Scan for the cell matching the given text and deliver its [X, Y] coordinate at center. 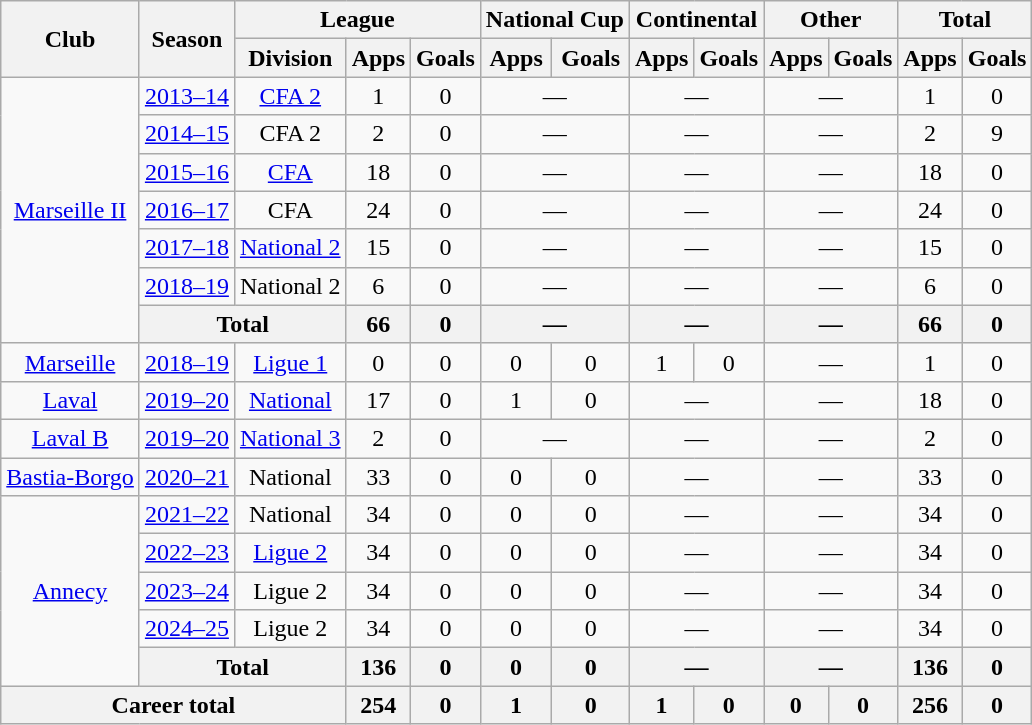
Club [70, 39]
2013–14 [186, 96]
Marseille [70, 362]
Laval B [70, 438]
Career total [174, 705]
9 [997, 134]
Other [831, 20]
254 [378, 705]
Continental [696, 20]
2015–16 [186, 172]
Division [290, 58]
17 [378, 400]
Ligue 1 [290, 362]
2017–18 [186, 248]
256 [930, 705]
Marseille II [70, 210]
2016–17 [186, 210]
2024–25 [186, 629]
2023–24 [186, 591]
Season [186, 39]
Bastia-Borgo [70, 477]
Laval [70, 400]
National 3 [290, 438]
2014–15 [186, 134]
League [357, 20]
Annecy [70, 591]
National Cup [554, 20]
2022–23 [186, 553]
2021–22 [186, 515]
2020–21 [186, 477]
